Pinpoint the cell where the given text exists, returning its [x, y] midpoint coordinate. 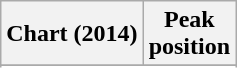
Chart (2014) [72, 34]
Peakposition [189, 34]
